Find where the given text appears and provide that cell's center as (x, y) coordinate. 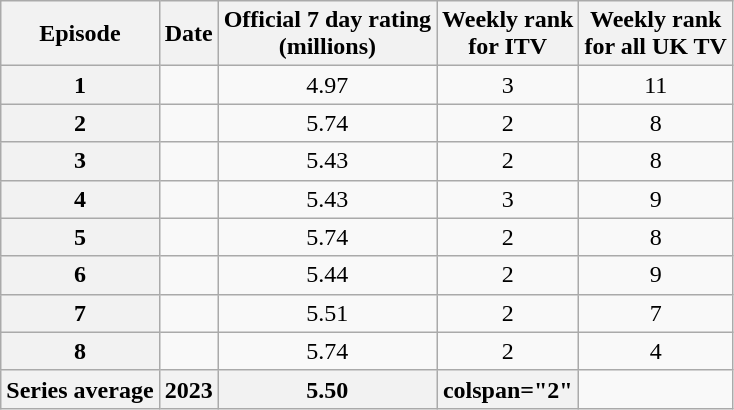
5.51 (327, 313)
2023 (188, 389)
6 (80, 275)
11 (656, 85)
5.50 (327, 389)
Official 7 day rating(millions) (327, 34)
Weekly rankfor ITV (508, 34)
Series average (80, 389)
5.44 (327, 275)
Episode (80, 34)
Weekly rankfor all UK TV (656, 34)
colspan="2" (508, 389)
5 (80, 237)
1 (80, 85)
4.97 (327, 85)
Date (188, 34)
